Return [X, Y] of the center of cell containing provided text 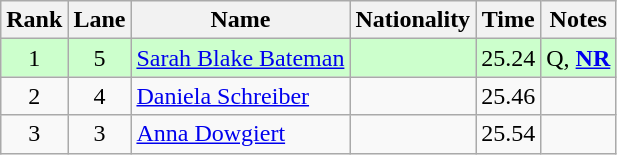
2 [34, 96]
Sarah Blake Bateman [240, 58]
25.46 [508, 96]
Time [508, 20]
4 [100, 96]
1 [34, 58]
25.24 [508, 58]
25.54 [508, 134]
Daniela Schreiber [240, 96]
Notes [578, 20]
Rank [34, 20]
Lane [100, 20]
Name [240, 20]
Nationality [413, 20]
5 [100, 58]
Anna Dowgiert [240, 134]
Q, NR [578, 58]
